Extract the [X, Y] coordinate from the center of the cell holding the provided text.  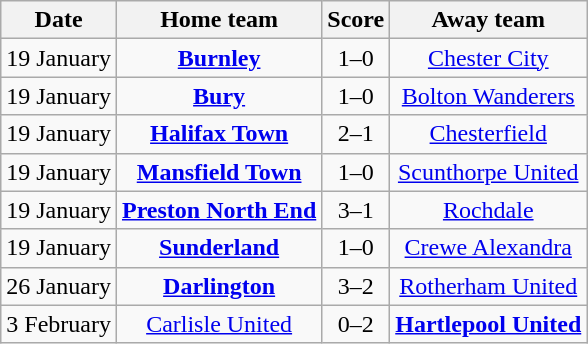
0–2 [356, 324]
Mansfield Town [218, 172]
3–2 [356, 286]
Scunthorpe United [488, 172]
Away team [488, 20]
Score [356, 20]
Rochdale [488, 210]
Burnley [218, 58]
Crewe Alexandra [488, 248]
Carlisle United [218, 324]
3 February [59, 324]
Hartlepool United [488, 324]
Bury [218, 96]
Halifax Town [218, 134]
Chester City [488, 58]
2–1 [356, 134]
Bolton Wanderers [488, 96]
26 January [59, 286]
Home team [218, 20]
Darlington [218, 286]
Date [59, 20]
Sunderland [218, 248]
Preston North End [218, 210]
3–1 [356, 210]
Chesterfield [488, 134]
Rotherham United [488, 286]
